Detect which cell encompasses the target text, then output its [X, Y] center coordinate. 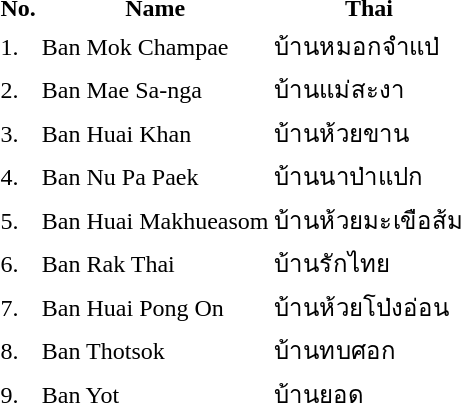
Ban Mae Sa-nga [155, 90]
Ban Thotsok [155, 350]
Ban Huai Khan [155, 133]
Ban Mok Champae [155, 46]
Ban Rak Thai [155, 264]
Ban Nu Pa Paek [155, 176]
Ban Huai Pong On [155, 307]
Ban Huai Makhueasom [155, 220]
